Return the (x, y) coordinate for the center point of the cell that contains the specified text.  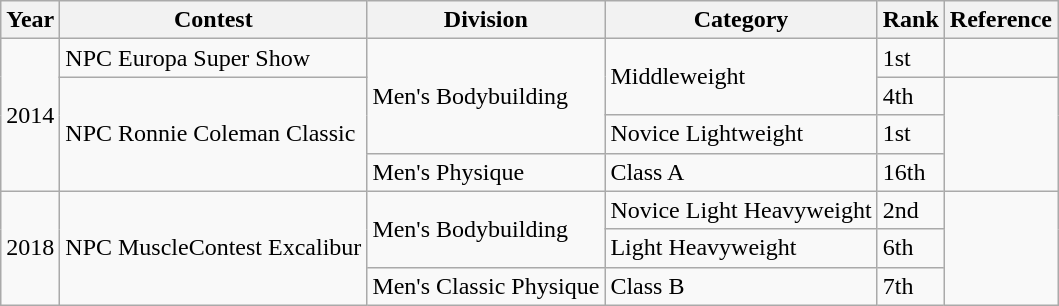
4th (910, 96)
Middleweight (741, 77)
Novice Lightweight (741, 134)
Division (486, 20)
Category (741, 20)
2014 (30, 115)
Reference (1000, 20)
Class B (741, 286)
Class A (741, 172)
NPC Ronnie Coleman Classic (214, 134)
7th (910, 286)
NPC MuscleContest Excalibur (214, 248)
NPC Europa Super Show (214, 58)
Light Heavyweight (741, 248)
6th (910, 248)
2018 (30, 248)
Men's Classic Physique (486, 286)
2nd (910, 210)
Novice Light Heavyweight (741, 210)
Rank (910, 20)
Men's Physique (486, 172)
Year (30, 20)
16th (910, 172)
Contest (214, 20)
